Output the (X, Y) coordinate of the center of the cell containing the given text.  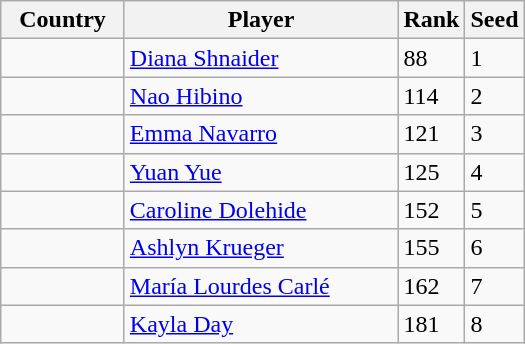
2 (494, 96)
Caroline Dolehide (261, 210)
Yuan Yue (261, 172)
Country (63, 20)
6 (494, 248)
Kayla Day (261, 324)
María Lourdes Carlé (261, 286)
Ashlyn Krueger (261, 248)
5 (494, 210)
181 (432, 324)
155 (432, 248)
121 (432, 134)
Nao Hibino (261, 96)
88 (432, 58)
Rank (432, 20)
Player (261, 20)
125 (432, 172)
Emma Navarro (261, 134)
162 (432, 286)
Diana Shnaider (261, 58)
3 (494, 134)
Seed (494, 20)
114 (432, 96)
8 (494, 324)
7 (494, 286)
152 (432, 210)
4 (494, 172)
1 (494, 58)
